Detect which cell encompasses the target text, then output its [X, Y] center coordinate. 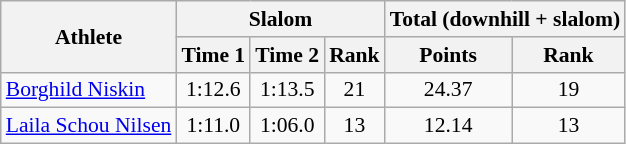
1:12.6 [213, 90]
Points [448, 55]
1:13.5 [287, 90]
1:06.0 [287, 126]
19 [569, 90]
Laila Schou Nilsen [89, 126]
Total (downhill + slalom) [506, 19]
12.14 [448, 126]
24.37 [448, 90]
Time 2 [287, 55]
21 [354, 90]
Time 1 [213, 55]
Athlete [89, 36]
Slalom [280, 19]
Borghild Niskin [89, 90]
1:11.0 [213, 126]
